Scan for the cell matching the given text and deliver its (x, y) coordinate at center. 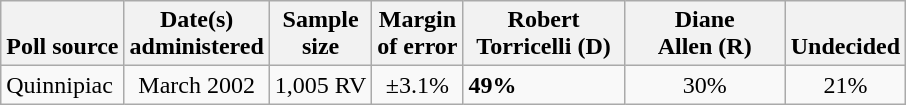
March 2002 (196, 85)
21% (845, 85)
Quinnipiac (62, 85)
30% (704, 85)
Samplesize (320, 34)
RobertTorricelli (D) (544, 34)
Undecided (845, 34)
49% (544, 85)
Date(s)administered (196, 34)
DianeAllen (R) (704, 34)
Poll source (62, 34)
±3.1% (418, 85)
Marginof error (418, 34)
1,005 RV (320, 85)
